Detect which cell encompasses the target text, then output its (x, y) center coordinate. 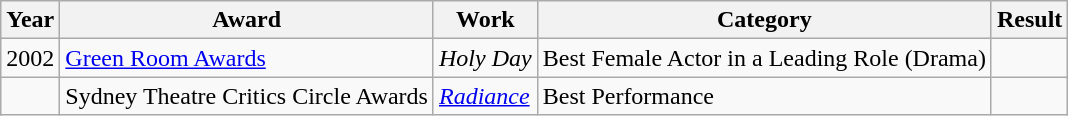
Radiance (485, 96)
Sydney Theatre Critics Circle Awards (247, 96)
Best Female Actor in a Leading Role (Drama) (764, 58)
Result (1029, 20)
Category (764, 20)
Best Performance (764, 96)
Year (30, 20)
Work (485, 20)
2002 (30, 58)
Holy Day (485, 58)
Green Room Awards (247, 58)
Award (247, 20)
